Locate the cell with the specified text and output its (x, y) center coordinate. 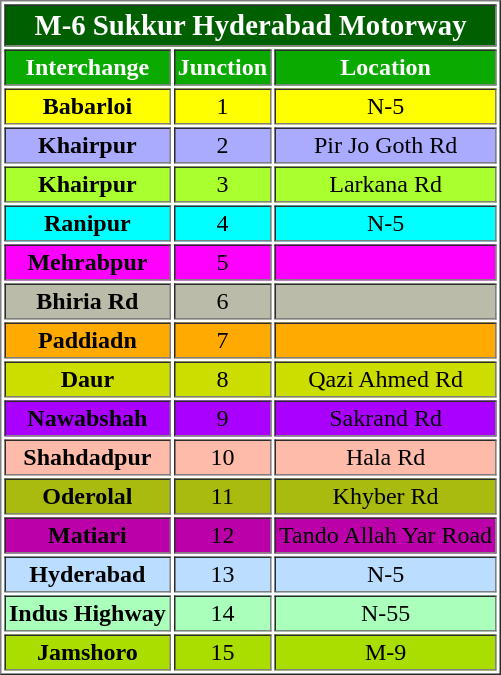
9 (222, 418)
13 (222, 574)
12 (222, 536)
1 (222, 106)
15 (222, 652)
Qazi Ahmed Rd (386, 380)
2 (222, 146)
Pir Jo Goth Rd (386, 146)
Oderolal (87, 496)
Tando Allah Yar Road (386, 536)
Sakrand Rd (386, 418)
10 (222, 458)
Shahdadpur (87, 458)
Daur (87, 380)
Indus Highway (87, 614)
Jamshoro (87, 652)
7 (222, 340)
6 (222, 302)
Matiari (87, 536)
Nawabshah (87, 418)
Mehrabpur (87, 262)
Hyderabad (87, 574)
Paddiadn (87, 340)
Hala Rd (386, 458)
Bhiria Rd (87, 302)
4 (222, 224)
M-6 Sukkur Hyderabad Motorway (250, 25)
11 (222, 496)
M-9 (386, 652)
5 (222, 262)
Babarloi (87, 106)
N-55 (386, 614)
Khyber Rd (386, 496)
Location (386, 68)
Ranipur (87, 224)
3 (222, 184)
14 (222, 614)
8 (222, 380)
Larkana Rd (386, 184)
Junction (222, 68)
Interchange (87, 68)
